Pinpoint the cell where the given text exists, returning its (x, y) midpoint coordinate. 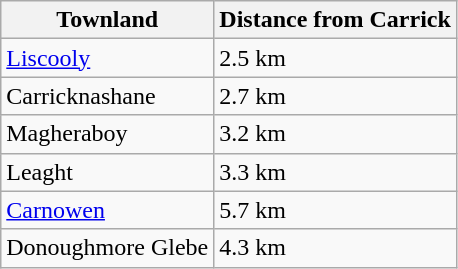
3.3 km (336, 172)
Carnowen (108, 210)
3.2 km (336, 134)
Distance from Carrick (336, 20)
5.7 km (336, 210)
Leaght (108, 172)
Donoughmore Glebe (108, 248)
2.5 km (336, 58)
Carricknashane (108, 96)
Liscooly (108, 58)
4.3 km (336, 248)
Townland (108, 20)
2.7 km (336, 96)
Magheraboy (108, 134)
